Find where the given text appears and provide that cell's center as [X, Y] coordinate. 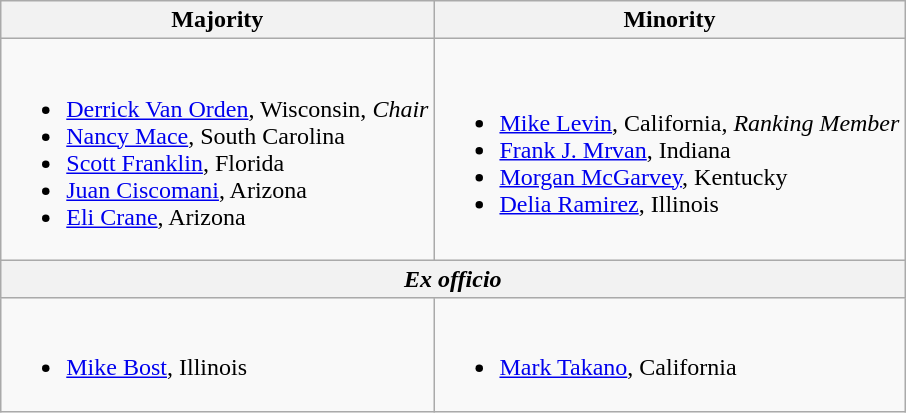
Derrick Van Orden, Wisconsin, ChairNancy Mace, South CarolinaScott Franklin, FloridaJuan Ciscomani, ArizonaEli Crane, Arizona [218, 150]
Minority [670, 20]
Mike Levin, California, Ranking MemberFrank J. Mrvan, IndianaMorgan McGarvey, KentuckyDelia Ramirez, Illinois [670, 150]
Ex officio [453, 279]
Mark Takano, California [670, 354]
Majority [218, 20]
Mike Bost, Illinois [218, 354]
